Detect which cell encompasses the target text, then output its [X, Y] center coordinate. 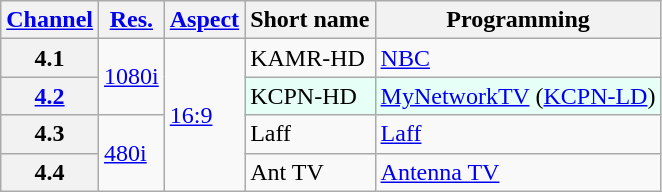
Channel [50, 20]
NBC [518, 58]
Short name [310, 20]
Programming [518, 20]
MyNetworkTV (KCPN-LD) [518, 96]
4.4 [50, 172]
16:9 [204, 115]
Antenna TV [518, 172]
KAMR-HD [310, 58]
4.1 [50, 58]
480i [132, 153]
Aspect [204, 20]
4.3 [50, 134]
Ant TV [310, 172]
1080i [132, 77]
Res. [132, 20]
KCPN-HD [310, 96]
4.2 [50, 96]
